Extract the (x, y) coordinate from the center of the cell holding the provided text.  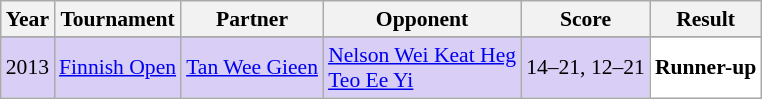
Runner-up (706, 68)
Year (28, 19)
Tan Wee Gieen (252, 68)
Result (706, 19)
Tournament (118, 19)
Opponent (422, 19)
14–21, 12–21 (586, 68)
Partner (252, 19)
Nelson Wei Keat Heg Teo Ee Yi (422, 68)
2013 (28, 68)
Finnish Open (118, 68)
Score (586, 19)
